Identify which cell holds the provided text, then report its [X, Y] central coordinate. 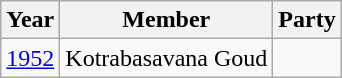
Member [166, 20]
1952 [30, 58]
Kotrabasavana Goud [166, 58]
Party [307, 20]
Year [30, 20]
